Output the [X, Y] coordinate of the center of the cell containing the given text.  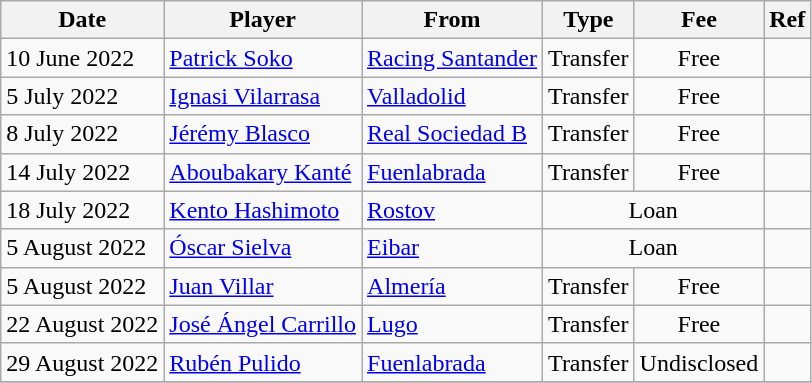
29 August 2022 [82, 362]
Rubén Pulido [263, 362]
22 August 2022 [82, 324]
Kento Hashimoto [263, 210]
Óscar Sielva [263, 248]
Ignasi Vilarrasa [263, 96]
18 July 2022 [82, 210]
5 July 2022 [82, 96]
Juan Villar [263, 286]
Lugo [452, 324]
Player [263, 20]
Valladolid [452, 96]
Date [82, 20]
Real Sociedad B [452, 134]
10 June 2022 [82, 58]
Patrick Soko [263, 58]
8 July 2022 [82, 134]
Undisclosed [699, 362]
Rostov [452, 210]
Eibar [452, 248]
Type [589, 20]
Ref [788, 20]
Aboubakary Kanté [263, 172]
Almería [452, 286]
José Ángel Carrillo [263, 324]
Fee [699, 20]
14 July 2022 [82, 172]
Racing Santander [452, 58]
Jérémy Blasco [263, 134]
From [452, 20]
